Detect which cell encompasses the target text, then output its [X, Y] center coordinate. 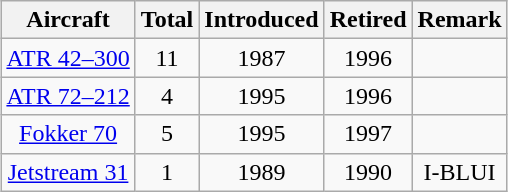
Fokker 70 [68, 134]
Jetstream 31 [68, 172]
Aircraft [68, 20]
1997 [368, 134]
Total [167, 20]
1 [167, 172]
1990 [368, 172]
Remark [460, 20]
11 [167, 58]
Introduced [262, 20]
1989 [262, 172]
I-BLUI [460, 172]
ATR 72–212 [68, 96]
1987 [262, 58]
5 [167, 134]
Retired [368, 20]
4 [167, 96]
ATR 42–300 [68, 58]
